Output the [x, y] coordinate of the center of the cell containing the given text.  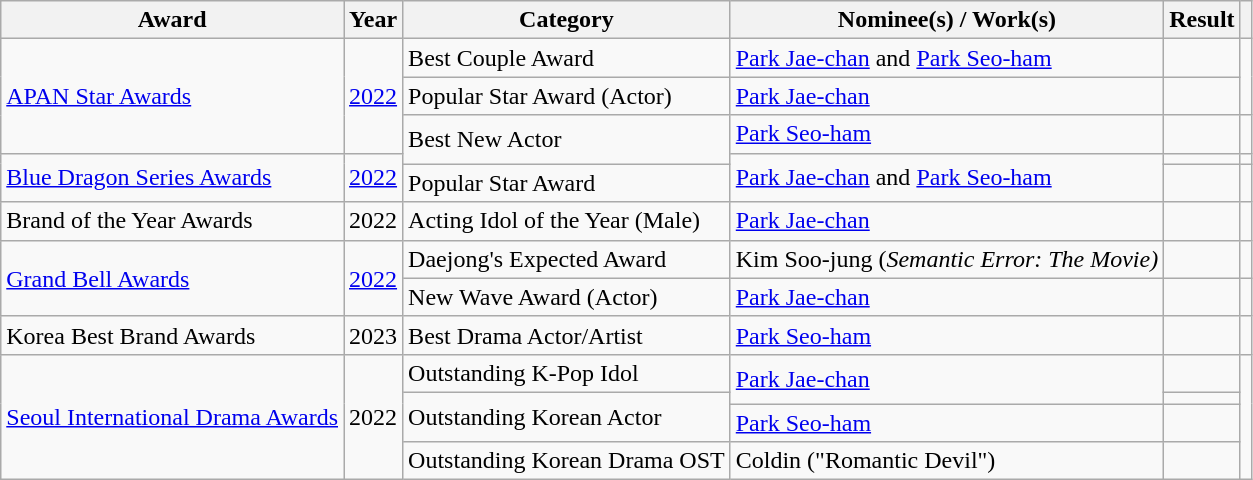
Outstanding Korean Drama OST [567, 461]
Coldin ("Romantic Devil") [946, 461]
Korea Best Brand Awards [172, 335]
Award [172, 20]
Blue Dragon Series Awards [172, 178]
Daejong's Expected Award [567, 259]
2023 [374, 335]
New Wave Award (Actor) [567, 297]
Popular Star Award [567, 183]
Outstanding K-Pop Idol [567, 373]
Best New Actor [567, 140]
Year [374, 20]
Best Couple Award [567, 58]
Best Drama Actor/Artist [567, 335]
Popular Star Award (Actor) [567, 96]
APAN Star Awards [172, 96]
Outstanding Korean Actor [567, 416]
Grand Bell Awards [172, 278]
Nominee(s) / Work(s) [946, 20]
Brand of the Year Awards [172, 221]
Result [1202, 20]
Acting Idol of the Year (Male) [567, 221]
Seoul International Drama Awards [172, 416]
Kim Soo-jung (Semantic Error: The Movie) [946, 259]
Category [567, 20]
